Detect which cell encompasses the target text, then output its (X, Y) center coordinate. 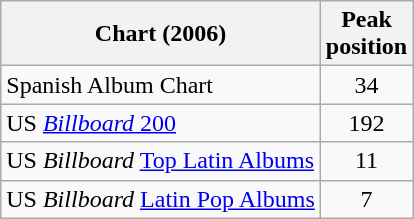
US Billboard 200 (161, 123)
Spanish Album Chart (161, 85)
Peakposition (366, 34)
192 (366, 123)
34 (366, 85)
7 (366, 199)
11 (366, 161)
US Billboard Top Latin Albums (161, 161)
US Billboard Latin Pop Albums (161, 199)
Chart (2006) (161, 34)
